Find where the given text appears and provide that cell's center as (x, y) coordinate. 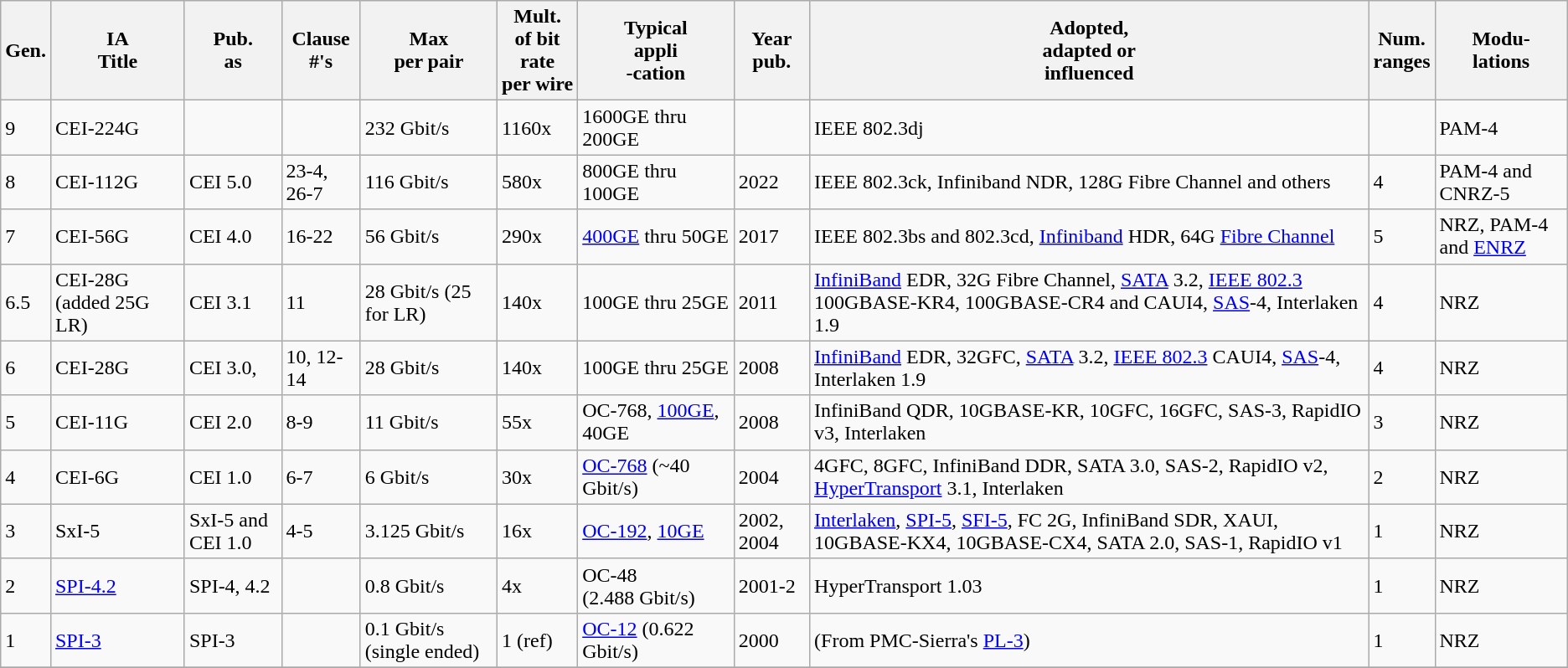
Pub. as (233, 50)
Clause #'s (321, 50)
2017 (771, 236)
OC-768, 100GE, 40GE (656, 422)
30x (538, 477)
8-9 (321, 422)
2000 (771, 640)
IA Title (117, 50)
InfiniBand EDR, 32GFC, SATA 3.2, IEEE 802.3 CAUI4, SAS-4, Interlaken 1.9 (1089, 368)
(From PMC-Sierra's PL-3) (1089, 640)
290x (538, 236)
Typicalappli-cation (656, 50)
CEI-112G (117, 182)
IEEE 802.3ck, Infiniband NDR, 128G Fibre Channel and others (1089, 182)
Gen. (26, 50)
580x (538, 182)
OC-768 (~40 Gbit/s) (656, 477)
NRZ, PAM-4 and ENRZ (1501, 236)
3.125 Gbit/s (429, 531)
CEI-28G (added 25G LR) (117, 302)
CEI-6G (117, 477)
11 (321, 302)
CEI 3.1 (233, 302)
SxI-5 and CEI 1.0 (233, 531)
Maxper pair (429, 50)
2002, 2004 (771, 531)
4-5 (321, 531)
1 (ref) (538, 640)
400GE thru 50GE (656, 236)
HyperTransport 1.03 (1089, 586)
2011 (771, 302)
SPI-4, 4.2 (233, 586)
56 Gbit/s (429, 236)
Interlaken, SPI-5, SFI-5, FC 2G, InfiniBand SDR, XAUI, 10GBASE-KX4, 10GBASE-CX4, SATA 2.0, SAS-1, RapidIO v1 (1089, 531)
0.1 Gbit/s (single ended) (429, 640)
OC-192, 10GE (656, 531)
IEEE 802.3dj (1089, 127)
116 Gbit/s (429, 182)
232 Gbit/s (429, 127)
CEI 4.0 (233, 236)
Year pub. (771, 50)
PAM-4 (1501, 127)
8 (26, 182)
Adopted, adapted or influenced (1089, 50)
6.5 (26, 302)
0.8 Gbit/s (429, 586)
11 Gbit/s (429, 422)
CEI-11G (117, 422)
6-7 (321, 477)
10, 12-14 (321, 368)
23-4, 26-7 (321, 182)
55x (538, 422)
PAM-4 and CNRZ-5 (1501, 182)
2004 (771, 477)
4x (538, 586)
IEEE 802.3bs and 802.3cd, Infiniband HDR, 64G Fibre Channel (1089, 236)
CEI-56G (117, 236)
CEI-28G (117, 368)
1600GE thru 200GE (656, 127)
SPI-4.2 (117, 586)
CEI-224G (117, 127)
2022 (771, 182)
Modu-lations (1501, 50)
InfiniBand EDR, 32G Fibre Channel, SATA 3.2, IEEE 802.3 100GBASE-KR4, 100GBASE-CR4 and CAUI4, SAS-4, Interlaken 1.9 (1089, 302)
6 Gbit/s (429, 477)
7 (26, 236)
Num. ranges (1402, 50)
InfiniBand QDR, 10GBASE-KR, 10GFC, 16GFC, SAS-3, RapidIO v3, Interlaken (1089, 422)
CEI 1.0 (233, 477)
28 Gbit/s (25 for LR) (429, 302)
CEI 5.0 (233, 182)
28 Gbit/s (429, 368)
OC-12 (0.622 Gbit/s) (656, 640)
16x (538, 531)
4GFC, 8GFC, InfiniBand DDR, SATA 3.0, SAS-2, RapidIO v2, HyperTransport 3.1, Interlaken (1089, 477)
OC-48 (2.488 Gbit/s) (656, 586)
1160x (538, 127)
CEI 3.0, (233, 368)
Mult.of bitrateper wire (538, 50)
9 (26, 127)
800GE thru 100GE (656, 182)
2001-2 (771, 586)
SxI-5 (117, 531)
6 (26, 368)
16-22 (321, 236)
CEI 2.0 (233, 422)
